Return the (x, y) coordinate for the center point of the cell that contains the specified text.  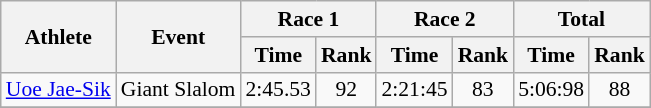
Athlete (58, 36)
Race 1 (308, 19)
92 (346, 90)
2:21:45 (414, 90)
Giant Slalom (178, 90)
Race 2 (444, 19)
83 (484, 90)
Uoe Jae-Sik (58, 90)
2:45.53 (278, 90)
Event (178, 36)
88 (620, 90)
Total (582, 19)
5:06:98 (551, 90)
